Identify which cell holds the provided text, then report its (X, Y) central coordinate. 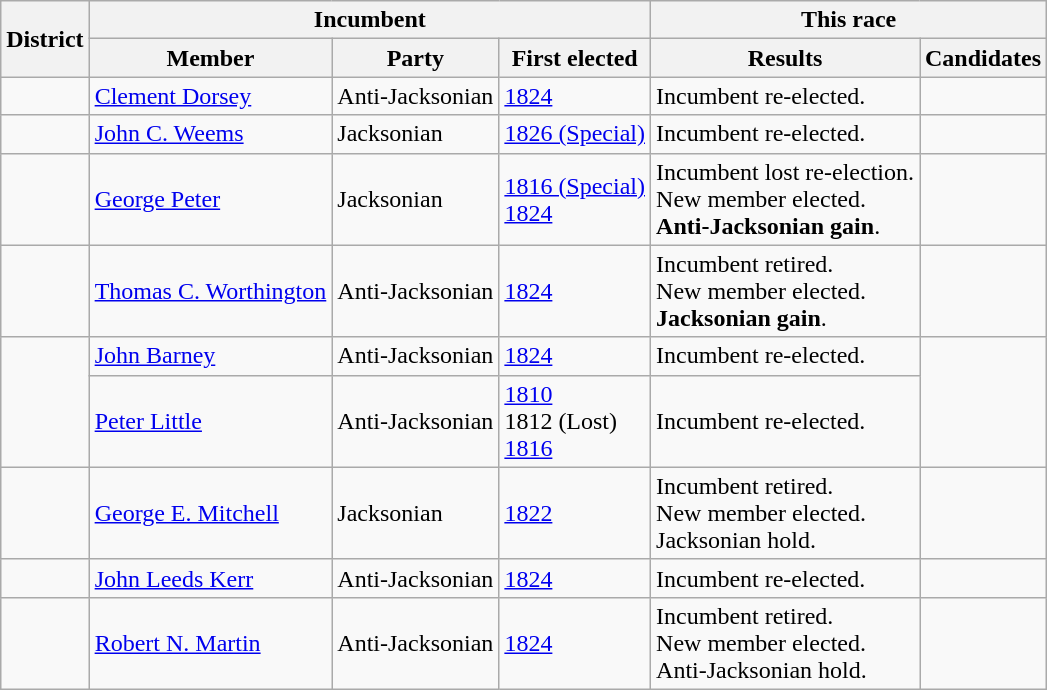
Incumbent (370, 20)
John Barney (210, 356)
1822 (575, 513)
Results (786, 58)
Incumbent retired.New member elected.Jacksonian gain. (786, 291)
1826 (Special) (575, 134)
Peter Little (210, 421)
Incumbent retired.New member elected.Jacksonian hold. (786, 513)
Incumbent retired.New member elected. Anti-Jacksonian hold. (786, 643)
John Leeds Kerr (210, 578)
This race (849, 20)
Robert N. Martin (210, 643)
George E. Mitchell (210, 513)
Clement Dorsey (210, 96)
George Peter (210, 199)
John C. Weems (210, 134)
Thomas C. Worthington (210, 291)
First elected (575, 58)
Party (416, 58)
Member (210, 58)
Incumbent lost re-election.New member elected.Anti-Jacksonian gain. (786, 199)
Candidates (984, 58)
18101812 (Lost)1816 (575, 421)
1816 (Special)1824 (575, 199)
District (45, 39)
